Detect which cell encompasses the target text, then output its [X, Y] center coordinate. 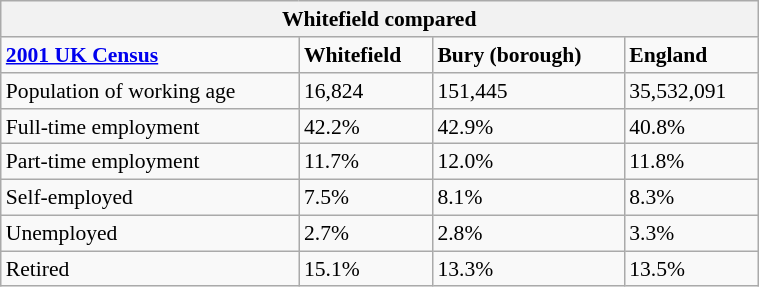
Self-employed [150, 197]
Part-time employment [150, 162]
Unemployed [150, 233]
40.8% [690, 126]
42.2% [366, 126]
2.8% [528, 233]
2001 UK Census [150, 55]
42.9% [528, 126]
7.5% [366, 197]
Retired [150, 269]
3.3% [690, 233]
8.3% [690, 197]
2.7% [366, 233]
11.8% [690, 162]
13.5% [690, 269]
12.0% [528, 162]
Full-time employment [150, 126]
13.3% [528, 269]
16,824 [366, 91]
35,532,091 [690, 91]
Whitefield compared [380, 19]
15.1% [366, 269]
Population of working age [150, 91]
Whitefield [366, 55]
11.7% [366, 162]
151,445 [528, 91]
8.1% [528, 197]
Bury (borough) [528, 55]
England [690, 55]
